Detect which cell encompasses the target text, then output its (X, Y) center coordinate. 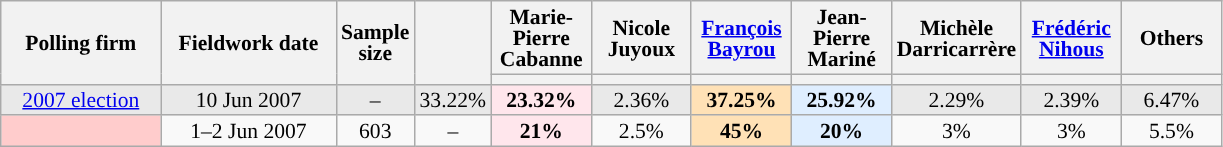
23.32% (541, 100)
2.39% (1071, 100)
Polling firm (81, 42)
Nicole Juyoux (641, 38)
Jean-Pierre Mariné (842, 38)
2007 election (81, 100)
Michèle Darricarrère (957, 38)
Fieldwork date (248, 42)
2.36% (641, 100)
10 Jun 2007 (248, 100)
20% (842, 132)
603 (375, 132)
37.25% (741, 100)
2.29% (957, 100)
1–2 Jun 2007 (248, 132)
François Bayrou (741, 38)
5.5% (1171, 132)
33.22% (452, 100)
Others (1171, 38)
21% (541, 132)
6.47% (1171, 100)
Samplesize (375, 42)
45% (741, 132)
Marie-Pierre Cabanne (541, 38)
25.92% (842, 100)
2.5% (641, 132)
Frédéric Nihous (1071, 38)
